Output the (x, y) coordinate of the center of the cell containing the given text.  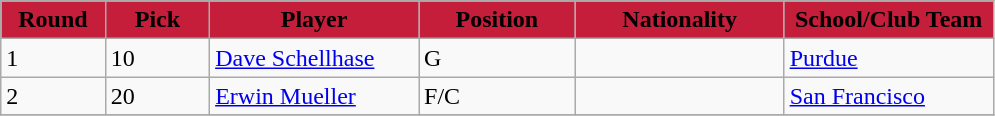
San Francisco (888, 96)
2 (53, 96)
F/C (498, 96)
20 (157, 96)
G (498, 58)
Dave Schellhase (314, 58)
Nationality (680, 20)
Erwin Mueller (314, 96)
Purdue (888, 58)
10 (157, 58)
School/Club Team (888, 20)
Player (314, 20)
Pick (157, 20)
Round (53, 20)
1 (53, 58)
Position (498, 20)
